Output the (x, y) coordinate of the center of the cell containing the given text.  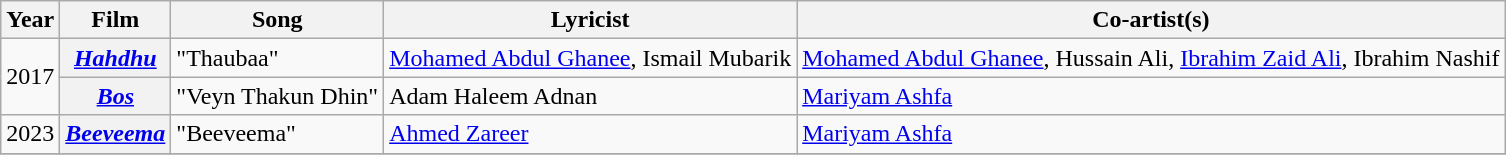
Ahmed Zareer (590, 134)
Film (116, 20)
Beeveema (116, 134)
Year (30, 20)
Mohamed Abdul Ghanee, Ismail Mubarik (590, 58)
"Beeveema" (278, 134)
Co-artist(s) (1151, 20)
Adam Haleem Adnan (590, 96)
2023 (30, 134)
Mohamed Abdul Ghanee, Hussain Ali, Ibrahim Zaid Ali, Ibrahim Nashif (1151, 58)
"Thaubaa" (278, 58)
2017 (30, 77)
Song (278, 20)
"Veyn Thakun Dhin" (278, 96)
Hahdhu (116, 58)
Bos (116, 96)
Lyricist (590, 20)
